Determine the [x, y] coordinate at the center of the cell enclosing the given text.  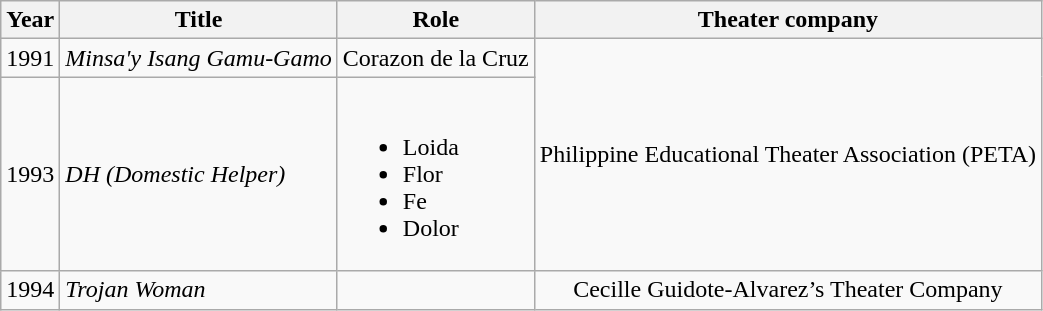
1993 [30, 174]
Role [436, 20]
Theater company [788, 20]
Cecille Guidote-Alvarez’s Theater Company [788, 290]
Corazon de la Cruz [436, 58]
Trojan Woman [199, 290]
1991 [30, 58]
Minsa'y Isang Gamu-Gamo [199, 58]
Title [199, 20]
LoidaFlorFeDolor [436, 174]
Year [30, 20]
Philippine Educational Theater Association (PETA) [788, 155]
DH (Domestic Helper) [199, 174]
1994 [30, 290]
